Search for the cell housing the specified text and yield its [x, y] center coordinate. 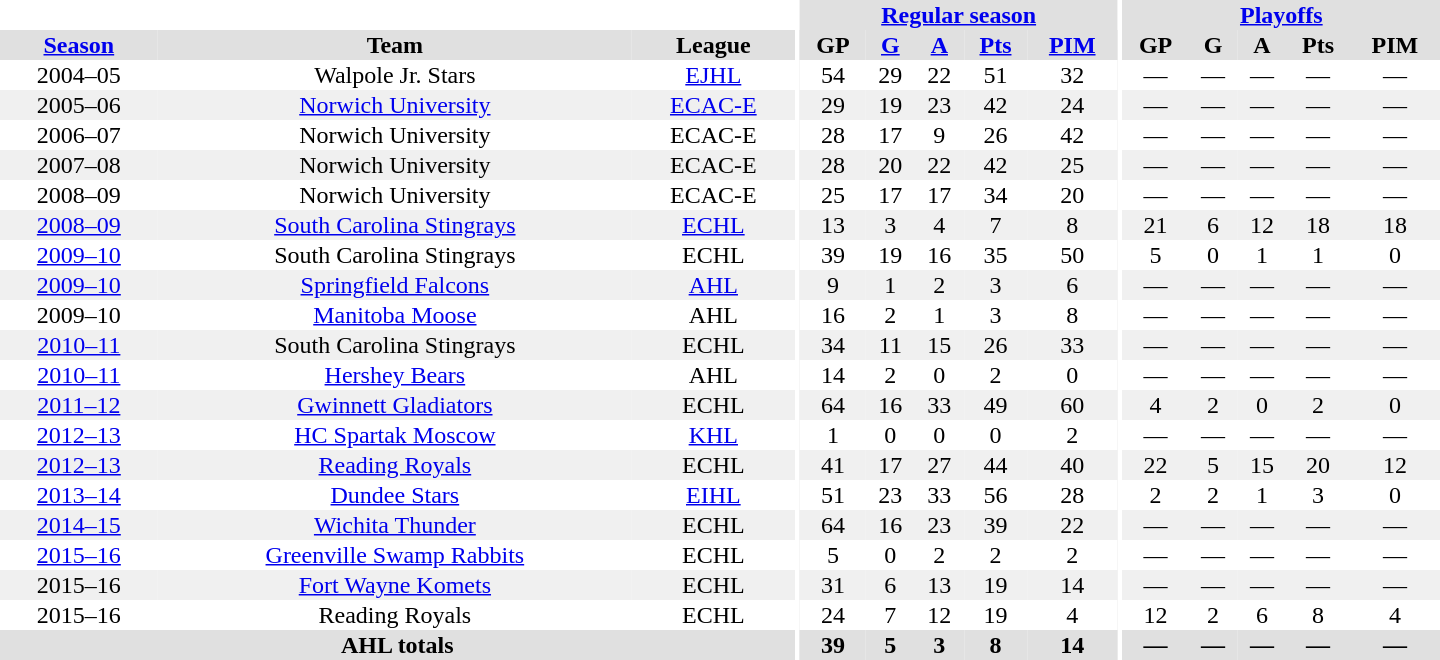
27 [940, 465]
Hershey Bears [395, 375]
54 [833, 75]
Gwinnett Gladiators [395, 405]
49 [996, 405]
Greenville Swamp Rabbits [395, 555]
Walpole Jr. Stars [395, 75]
Regular season [958, 15]
41 [833, 465]
Dundee Stars [395, 495]
HC Spartak Moscow [395, 435]
50 [1072, 255]
EJHL [714, 75]
AHL totals [398, 645]
2004–05 [79, 75]
KHL [714, 435]
Springfield Falcons [395, 285]
Wichita Thunder [395, 525]
56 [996, 495]
2006–07 [79, 135]
Playoffs [1282, 15]
League [714, 45]
60 [1072, 405]
11 [890, 345]
Team [395, 45]
2013–14 [79, 495]
2005–06 [79, 105]
Season [79, 45]
Fort Wayne Komets [395, 585]
2011–12 [79, 405]
Manitoba Moose [395, 315]
21 [1156, 225]
2007–08 [79, 165]
31 [833, 585]
EIHL [714, 495]
2014–15 [79, 525]
40 [1072, 465]
35 [996, 255]
44 [996, 465]
32 [1072, 75]
